Provide the (X, Y) coordinate of the cell's center where the given text is located.  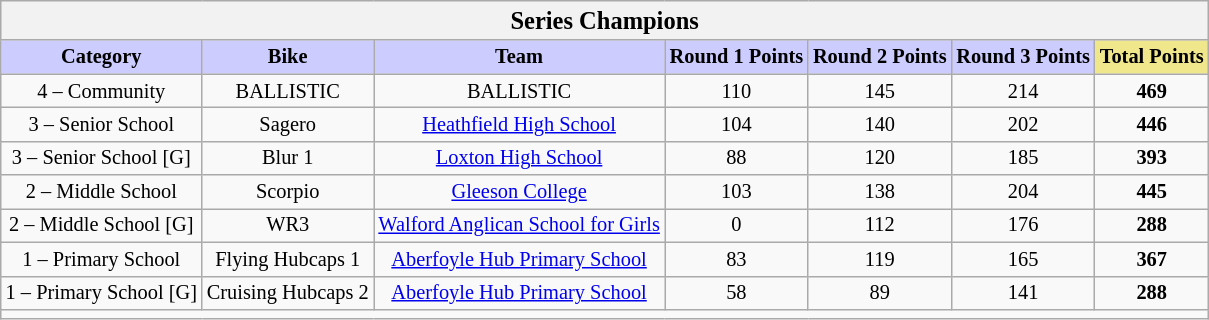
138 (880, 192)
Gleeson College (520, 192)
Round 2 Points (880, 57)
WR3 (288, 225)
Walford Anglican School for Girls (520, 225)
202 (1022, 124)
58 (736, 293)
Sagero (288, 124)
445 (1152, 192)
140 (880, 124)
Round 3 Points (1022, 57)
Category (102, 57)
446 (1152, 124)
Cruising Hubcaps 2 (288, 293)
110 (736, 91)
393 (1152, 158)
112 (880, 225)
469 (1152, 91)
120 (880, 158)
3 – Senior School (102, 124)
Flying Hubcaps 1 (288, 259)
83 (736, 259)
0 (736, 225)
Series Champions (605, 20)
176 (1022, 225)
Total Points (1152, 57)
3 – Senior School [G] (102, 158)
2 – Middle School [G] (102, 225)
89 (880, 293)
104 (736, 124)
4 – Community (102, 91)
88 (736, 158)
103 (736, 192)
367 (1152, 259)
Loxton High School (520, 158)
185 (1022, 158)
1 – Primary School (102, 259)
Round 1 Points (736, 57)
165 (1022, 259)
Team (520, 57)
Heathfield High School (520, 124)
204 (1022, 192)
1 – Primary School [G] (102, 293)
Scorpio (288, 192)
119 (880, 259)
Bike (288, 57)
214 (1022, 91)
Blur 1 (288, 158)
145 (880, 91)
2 – Middle School (102, 192)
141 (1022, 293)
